Provide the [X, Y] coordinate of the cell's center where the given text is located.  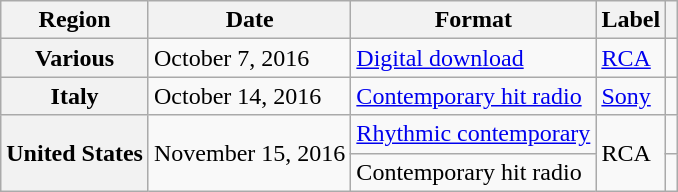
Sony [631, 96]
October 7, 2016 [249, 58]
Rhythmic contemporary [474, 134]
Italy [75, 96]
Region [75, 20]
Digital download [474, 58]
United States [75, 153]
November 15, 2016 [249, 153]
Label [631, 20]
Various [75, 58]
Date [249, 20]
October 14, 2016 [249, 96]
Format [474, 20]
